Return the [X, Y] coordinate for the center point of the cell that contains the specified text.  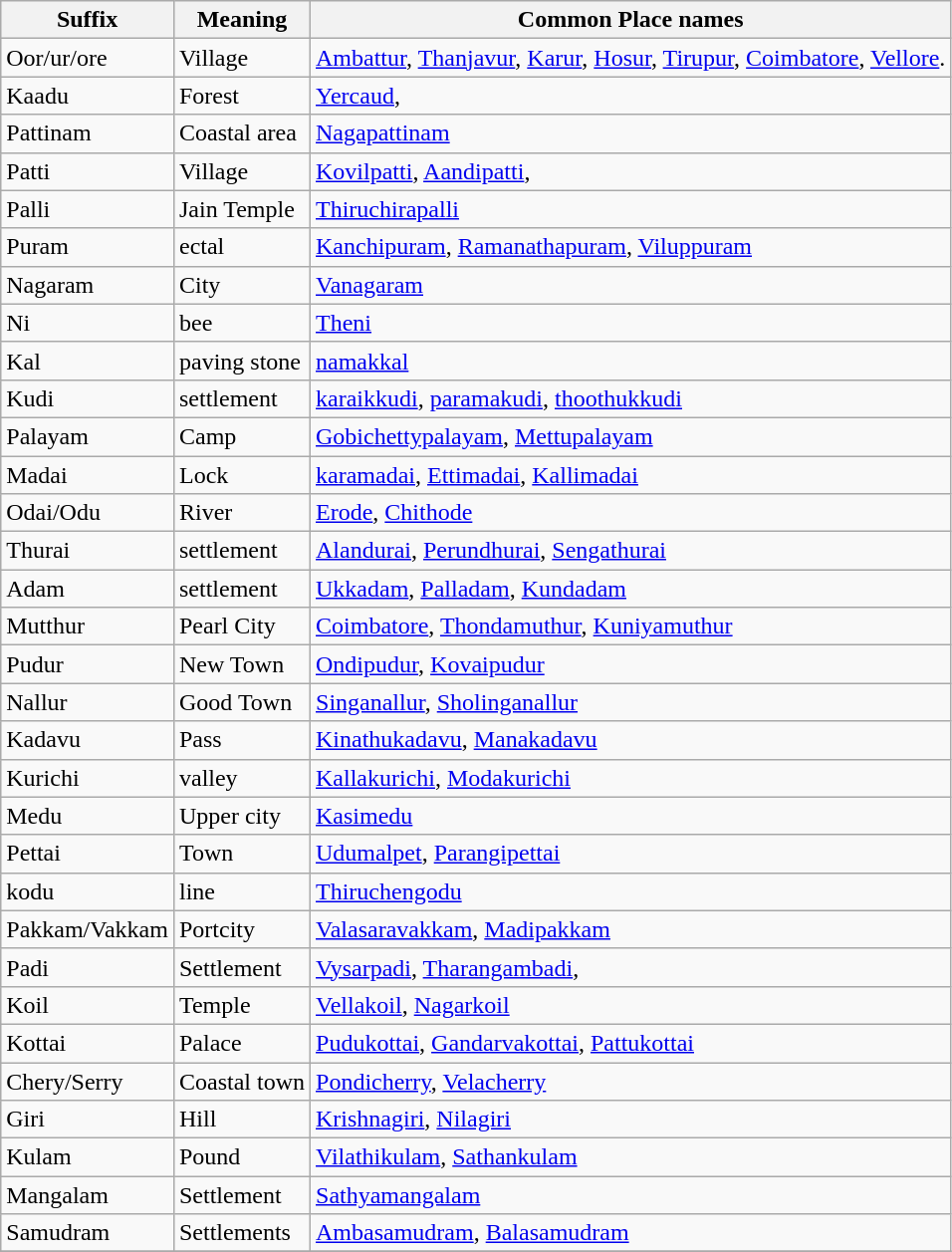
Ambasamudram, Balasamudram [631, 1233]
Sathyamangalam [631, 1195]
Kurichi [88, 778]
Pearl City [241, 626]
Koil [88, 1005]
karaikkudi, paramakudi, thoothukkudi [631, 398]
Temple [241, 1005]
Meaning [241, 20]
Pettai [88, 854]
Palli [88, 209]
Nagapattinam [631, 133]
Ni [88, 323]
Singanallur, Sholinganallur [631, 702]
Jain Temple [241, 209]
Oor/ur/ore [88, 58]
Chery/Serry [88, 1081]
Nallur [88, 702]
River [241, 513]
Forest [241, 96]
Vanagaram [631, 285]
Upper city [241, 816]
Ambattur, Thanjavur, Karur, Hosur, Tirupur, Coimbatore, Vellore. [631, 58]
Kottai [88, 1043]
kodu [88, 891]
Udumalpet, Parangipettai [631, 854]
ectal [241, 247]
Puram [88, 247]
line [241, 891]
valley [241, 778]
Kal [88, 361]
Kasimedu [631, 816]
Palace [241, 1043]
Pudukottai, Gandarvakottai, Pattukottai [631, 1043]
Krishnagiri, Nilagiri [631, 1120]
Kallakurichi, Modakurichi [631, 778]
Yercaud, [631, 96]
Adam [88, 589]
Coastal town [241, 1081]
Coimbatore, Thondamuthur, Kuniyamuthur [631, 626]
Vellakoil, Nagarkoil [631, 1005]
Nagaram [88, 285]
Theni [631, 323]
Mangalam [88, 1195]
Good Town [241, 702]
bee [241, 323]
Suffix [88, 20]
Palayam [88, 436]
Valasaravakkam, Madipakkam [631, 929]
Pudur [88, 664]
Pakkam/Vakkam [88, 929]
Kudi [88, 398]
Giri [88, 1120]
Odai/Odu [88, 513]
Padi [88, 967]
Thiruchengodu [631, 891]
namakkal [631, 361]
Alandurai, Perundhurai, Sengathurai [631, 551]
Common Place names [631, 20]
Gobichettypalayam, Mettupalayam [631, 436]
Hill [241, 1120]
Thiruchirapalli [631, 209]
Vysarpadi, Tharangambadi, [631, 967]
Ukkadam, Palladam, Kundadam [631, 589]
Ondipudur, Kovaipudur [631, 664]
Kaadu [88, 96]
paving stone [241, 361]
Pound [241, 1157]
Portcity [241, 929]
Madai [88, 475]
Pass [241, 740]
Thurai [88, 551]
Erode, Chithode [631, 513]
Mutthur [88, 626]
Pondicherry, Velacherry [631, 1081]
Kinathukadavu, Manakadavu [631, 740]
Kulam [88, 1157]
Vilathikulam, Sathankulam [631, 1157]
New Town [241, 664]
Kadavu [88, 740]
Kanchipuram, Ramanathapuram, Viluppuram [631, 247]
Kovilpatti, Aandipatti, [631, 171]
Town [241, 854]
City [241, 285]
karamadai, Ettimadai, Kallimadai [631, 475]
Patti [88, 171]
Coastal area [241, 133]
Pattinam [88, 133]
Samudram [88, 1233]
Medu [88, 816]
Lock [241, 475]
Camp [241, 436]
Settlements [241, 1233]
